Pinpoint the cell where the given text exists, returning its (x, y) midpoint coordinate. 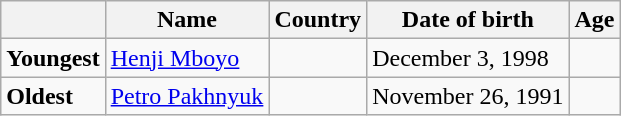
November 26, 1991 (468, 96)
Age (594, 20)
Country (318, 20)
Date of birth (468, 20)
Henji Mboyo (187, 58)
Name (187, 20)
Youngest (53, 58)
Petro Pakhnyuk (187, 96)
December 3, 1998 (468, 58)
Oldest (53, 96)
